Output the (x, y) coordinate of the center of the cell containing the given text.  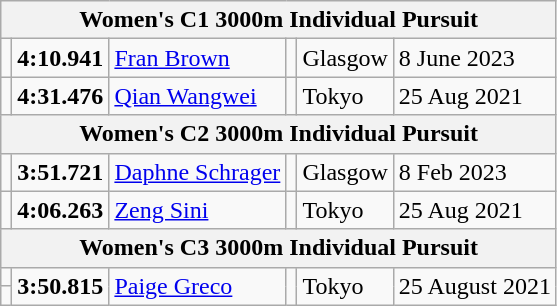
4:31.476 (60, 96)
Women's C1 3000m Individual Pursuit (279, 20)
8 June 2023 (474, 58)
25 August 2021 (474, 286)
Qian Wangwei (198, 96)
Women's C2 3000m Individual Pursuit (279, 134)
3:50.815 (60, 286)
Daphne Schrager (198, 172)
8 Feb 2023 (474, 172)
3:51.721 (60, 172)
Fran Brown (198, 58)
Paige Greco (198, 286)
Women's C3 3000m Individual Pursuit (279, 248)
Zeng Sini (198, 210)
4:10.941 (60, 58)
4:06.263 (60, 210)
